For the text-containing cell, return its midpoint in (x, y) coordinate format. 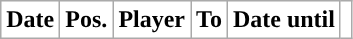
Pos. (86, 20)
To (210, 20)
Date until (284, 20)
Date (30, 20)
Player (152, 20)
